From the cell containing the given text, extract its center point as [X, Y] coordinate. 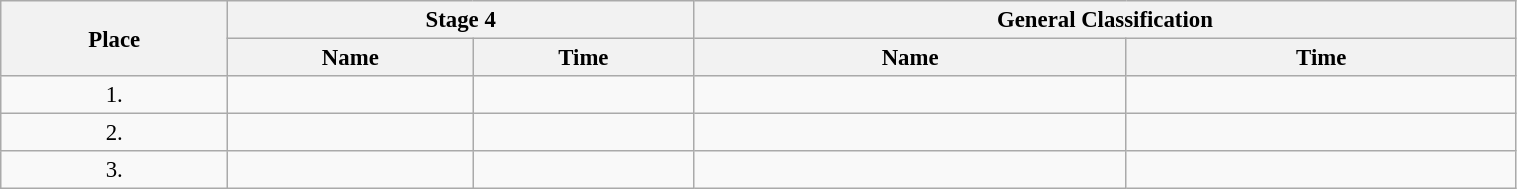
General Classification [1105, 20]
Stage 4 [461, 20]
3. [114, 170]
Place [114, 38]
2. [114, 133]
1. [114, 95]
